Determine the (x, y) coordinate at the center of the cell enclosing the given text.  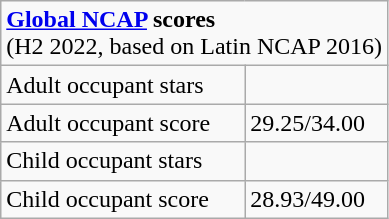
Adult occupant score (123, 123)
Global NCAP scores (H2 2022, based on Latin NCAP 2016) (194, 34)
Adult occupant stars (123, 85)
Child occupant stars (123, 161)
Child occupant score (123, 199)
28.93/49.00 (316, 199)
29.25/34.00 (316, 123)
